Pinpoint the cell where the given text exists, returning its (x, y) midpoint coordinate. 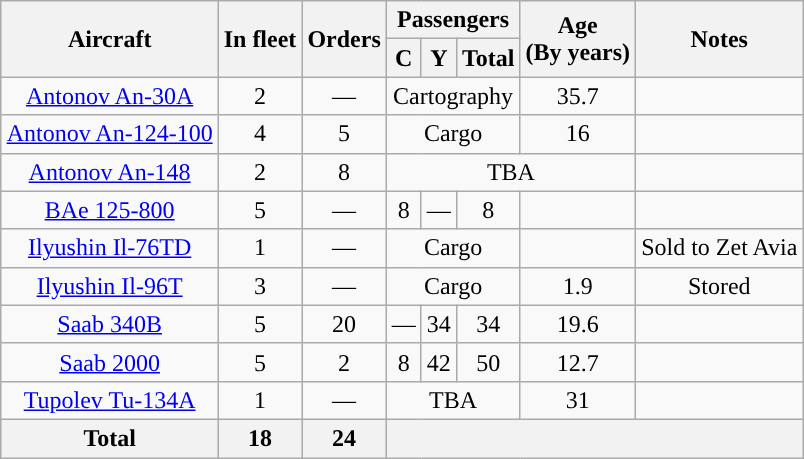
Orders (344, 39)
Notes (720, 39)
Passengers (453, 20)
3 (260, 286)
16 (578, 134)
Age(By years) (578, 39)
Antonov An-124-100 (110, 134)
4 (260, 134)
Antonov An-30A (110, 96)
Ilyushin Il-96T (110, 286)
Saab 2000 (110, 362)
Ilyushin Il-76TD (110, 248)
35.7 (578, 96)
24 (344, 438)
20 (344, 324)
In fleet (260, 39)
50 (488, 362)
1.9 (578, 286)
C (404, 58)
Stored (720, 286)
Antonov An-148 (110, 172)
Sold to Zet Avia (720, 248)
12.7 (578, 362)
Tupolev Tu-134A (110, 400)
19.6 (578, 324)
Saab 340B (110, 324)
Y (438, 58)
42 (438, 362)
BAe 125-800 (110, 210)
18 (260, 438)
Cartography (453, 96)
Aircraft (110, 39)
31 (578, 400)
